Find where the given text appears and provide that cell's center as (X, Y) coordinate. 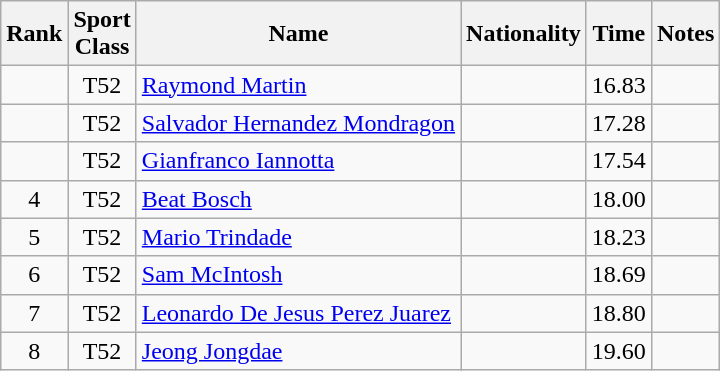
Notes (685, 34)
Mario Trindade (298, 237)
Rank (34, 34)
19.60 (618, 351)
Gianfranco Iannotta (298, 161)
18.23 (618, 237)
SportClass (102, 34)
18.00 (618, 199)
17.28 (618, 123)
18.80 (618, 313)
Nationality (524, 34)
17.54 (618, 161)
16.83 (618, 85)
Jeong Jongdae (298, 351)
Leonardo De Jesus Perez Juarez (298, 313)
4 (34, 199)
Sam McIntosh (298, 275)
7 (34, 313)
5 (34, 237)
Name (298, 34)
Raymond Martin (298, 85)
18.69 (618, 275)
6 (34, 275)
Time (618, 34)
Salvador Hernandez Mondragon (298, 123)
8 (34, 351)
Beat Bosch (298, 199)
